For the text-containing cell, return its midpoint in (X, Y) coordinate format. 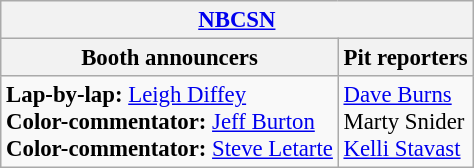
Booth announcers (170, 58)
Dave BurnsMarty SniderKelli Stavast (406, 122)
Pit reporters (406, 58)
Lap-by-lap: Leigh DiffeyColor-commentator: Jeff BurtonColor-commentator: Steve Letarte (170, 122)
NBCSN (237, 20)
